Pinpoint the cell where the given text exists, returning its [X, Y] midpoint coordinate. 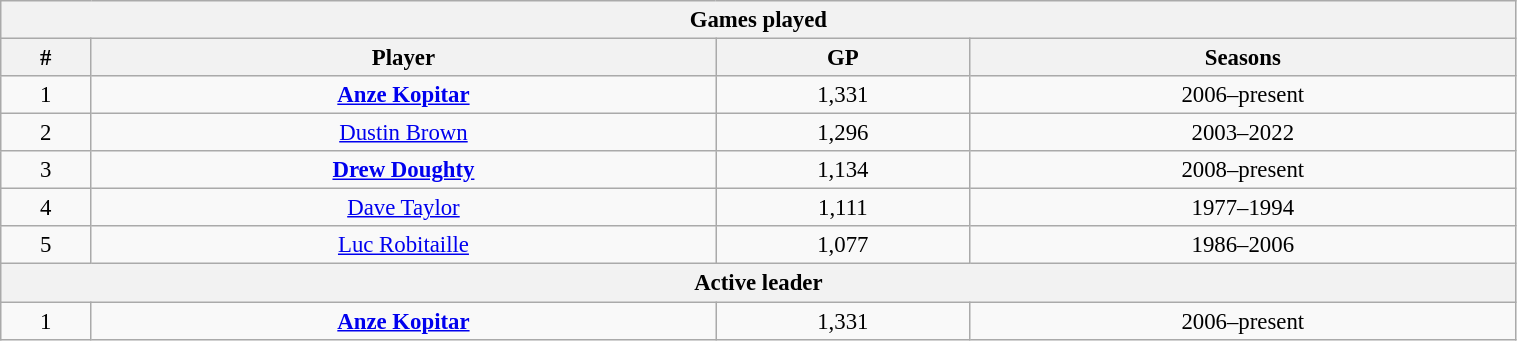
Seasons [1243, 58]
Active leader [758, 283]
Dustin Brown [404, 133]
5 [46, 245]
2 [46, 133]
Luc Robitaille [404, 245]
Player [404, 58]
2008–present [1243, 170]
3 [46, 170]
4 [46, 208]
Games played [758, 20]
1,134 [842, 170]
1,296 [842, 133]
1977–1994 [1243, 208]
# [46, 58]
1,077 [842, 245]
Dave Taylor [404, 208]
GP [842, 58]
1,111 [842, 208]
2003–2022 [1243, 133]
Drew Doughty [404, 170]
1986–2006 [1243, 245]
